Detect which cell encompasses the target text, then output its (X, Y) center coordinate. 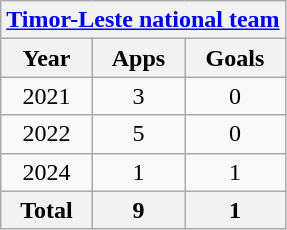
2021 (46, 96)
5 (138, 134)
9 (138, 210)
3 (138, 96)
2022 (46, 134)
Timor-Leste national team (143, 20)
Year (46, 58)
Apps (138, 58)
Total (46, 210)
2024 (46, 172)
Goals (235, 58)
